Return [X, Y] of the center of cell containing provided text 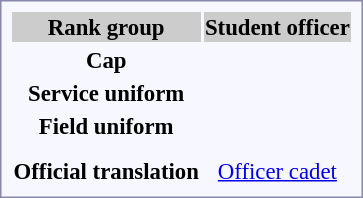
Rank group [106, 27]
Student officer [277, 27]
Field uniform [106, 126]
Officer cadet [277, 171]
Cap [106, 60]
Official translation [106, 171]
Service uniform [106, 93]
